Determine the [x, y] coordinate at the center of the cell enclosing the given text.  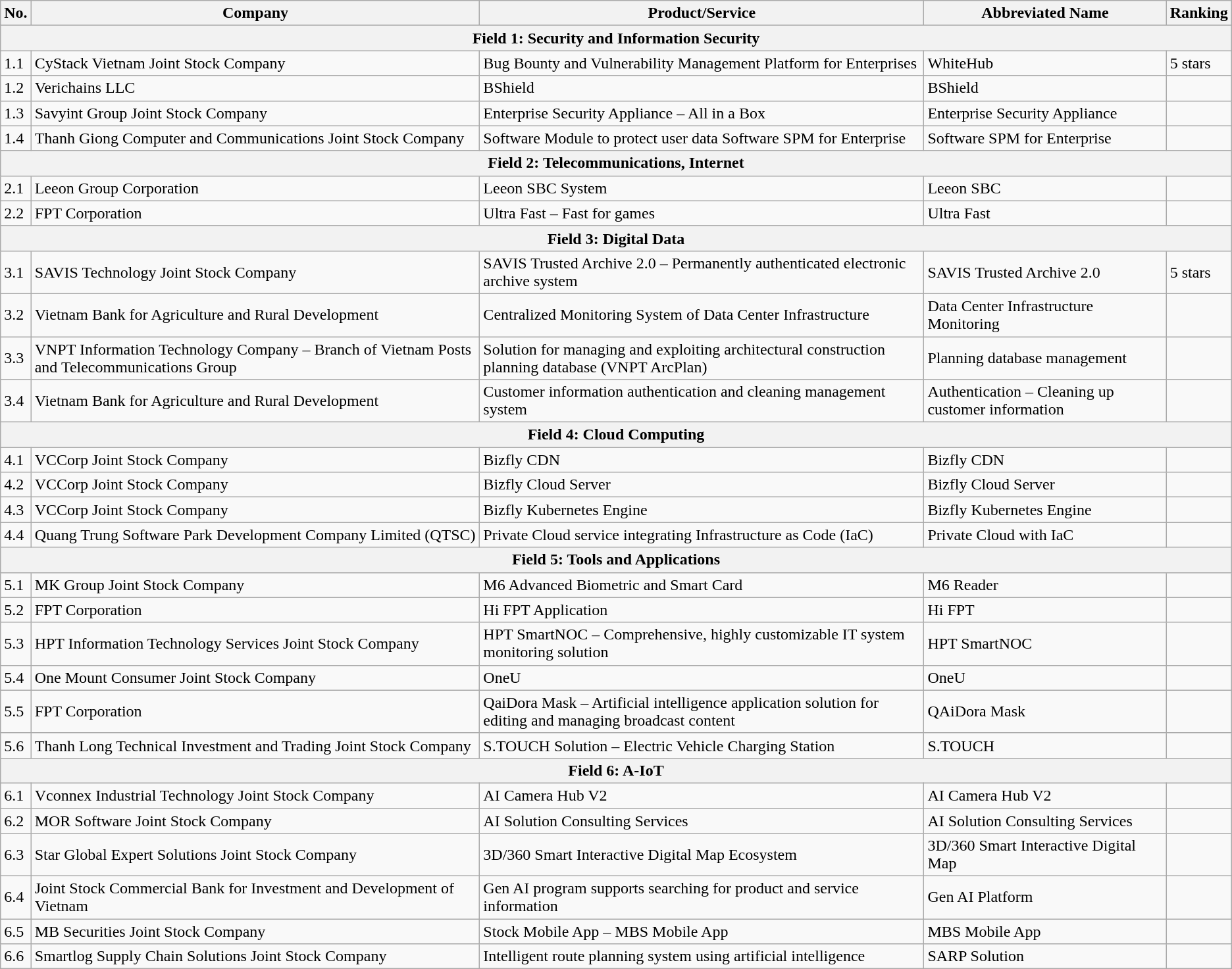
SAVIS Trusted Archive 2.0 – Permanently authenticated electronic archive system [702, 272]
M6 Advanced Biometric and Smart Card [702, 585]
Field 1: Security and Information Security [616, 38]
5.5 [16, 712]
3D/360 Smart Interactive Digital Map [1045, 855]
Leeon SBC System [702, 188]
CyStack Vietnam Joint Stock Company [255, 63]
Savyint Group Joint Stock Company [255, 113]
Enterprise Security Appliance [1045, 113]
3.3 [16, 358]
Data Center Infrastructure Monitoring [1045, 314]
SAVIS Technology Joint Stock Company [255, 272]
Quang Trung Software Park Development Company Limited (QTSC) [255, 535]
Authentication – Cleaning up customer information [1045, 401]
6.1 [16, 795]
Field 6: A-IoT [616, 770]
MK Group Joint Stock Company [255, 585]
6.2 [16, 820]
Stock Mobile App – MBS Mobile App [702, 932]
Solution for managing and exploiting architectural construction planning database (VNPT ArcPlan) [702, 358]
VNPT Information Technology Company – Branch of Vietnam Posts and Telecommunications Group [255, 358]
Hi FPT Application [702, 610]
Joint Stock Commercial Bank for Investment and Development of Vietnam [255, 897]
2.2 [16, 213]
Field 3: Digital Data [616, 238]
WhiteHub [1045, 63]
2.1 [16, 188]
3.2 [16, 314]
S.TOUCH [1045, 745]
One Mount Consumer Joint Stock Company [255, 678]
QaiDora Mask – Artificial intelligence application solution for editing and managing broadcast content [702, 712]
Field 5: Tools and Applications [616, 560]
HPT Information Technology Services Joint Stock Company [255, 643]
5.6 [16, 745]
Leeon SBC [1045, 188]
Bug Bounty and Vulnerability Management Platform for Enterprises [702, 63]
3.1 [16, 272]
Gen AI program supports searching for product and service information [702, 897]
QAiDora Mask [1045, 712]
Customer information authentication and cleaning management system [702, 401]
1.1 [16, 63]
Ultra Fast – Fast for games [702, 213]
6.6 [16, 957]
4.1 [16, 460]
MBS Mobile App [1045, 932]
5.1 [16, 585]
6.4 [16, 897]
Private Cloud with IaC [1045, 535]
HPT SmartNOC – Comprehensive, highly customizable IT system monitoring solution [702, 643]
SARP Solution [1045, 957]
5.4 [16, 678]
Vconnex Industrial Technology Joint Stock Company [255, 795]
Centralized Monitoring System of Data Center Infrastructure [702, 314]
Company [255, 13]
HPT SmartNOC [1045, 643]
Software Module to protect user data Software SPM for Enterprise [702, 138]
3D/360 Smart Interactive Digital Map Ecosystem [702, 855]
4.4 [16, 535]
Leeon Group Corporation [255, 188]
Enterprise Security Appliance – All in a Box [702, 113]
MOR Software Joint Stock Company [255, 820]
Hi FPT [1045, 610]
6.3 [16, 855]
MB Securities Joint Stock Company [255, 932]
S.TOUCH Solution – Electric Vehicle Charging Station [702, 745]
4.3 [16, 510]
1.3 [16, 113]
Intelligent route planning system using artificial intelligence [702, 957]
6.5 [16, 932]
Software SPM for Enterprise [1045, 138]
Star Global Expert Solutions Joint Stock Company [255, 855]
M6 Reader [1045, 585]
Abbreviated Name [1045, 13]
4.2 [16, 485]
Product/Service [702, 13]
5.2 [16, 610]
Ranking [1199, 13]
Smartlog Supply Chain Solutions Joint Stock Company [255, 957]
1.4 [16, 138]
Field 4: Cloud Computing [616, 435]
Thanh Giong Computer and Communications Joint Stock Company [255, 138]
Thanh Long Technical Investment and Trading Joint Stock Company [255, 745]
Private Cloud service integrating Infrastructure as Code (IaC) [702, 535]
1.2 [16, 88]
Planning database management [1045, 358]
Field 2: Telecommunications, Internet [616, 163]
Verichains LLC [255, 88]
Gen AI Platform [1045, 897]
No. [16, 13]
SAVIS Trusted Archive 2.0 [1045, 272]
3.4 [16, 401]
5.3 [16, 643]
Ultra Fast [1045, 213]
